Capture the cell that displays the provided text and extract its [x, y] central coordinate. 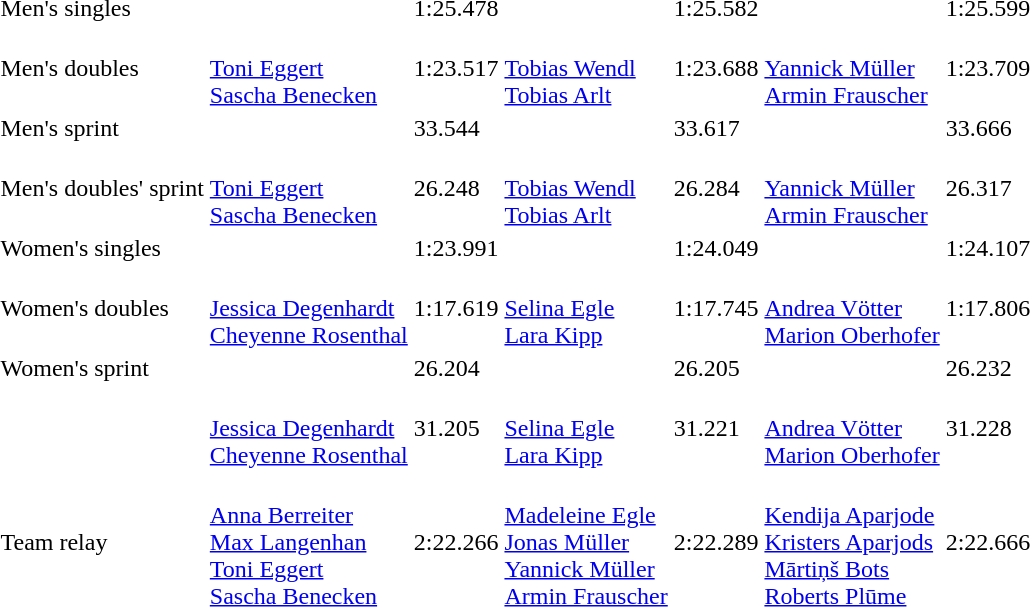
33.617 [716, 128]
31.205 [456, 428]
26.204 [456, 368]
1:24.049 [716, 248]
26.284 [716, 188]
1:17.745 [716, 308]
1:23.991 [456, 248]
31.221 [716, 428]
1:23.517 [456, 68]
26.248 [456, 188]
33.544 [456, 128]
26.205 [716, 368]
1:17.619 [456, 308]
1:23.688 [716, 68]
